Scan for the cell matching the given text and deliver its [x, y] coordinate at center. 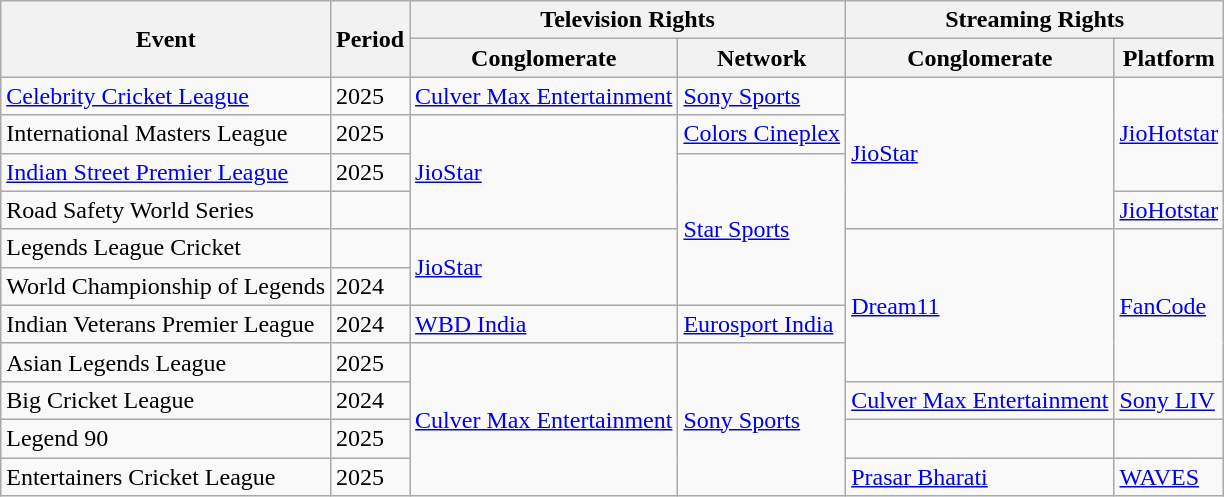
Indian Street Premier League [166, 172]
International Masters League [166, 134]
Eurosport India [762, 324]
Colors Cineplex [762, 134]
Television Rights [628, 20]
Asian Legends League [166, 362]
Period [370, 39]
Platform [1169, 58]
Legend 90 [166, 438]
Dream11 [980, 305]
Road Safety World Series [166, 210]
Streaming Rights [1035, 20]
Event [166, 39]
Celebrity Cricket League [166, 96]
Big Cricket League [166, 400]
Network [762, 58]
Prasar Bharati [980, 477]
FanCode [1169, 305]
Sony LIV [1169, 400]
WAVES [1169, 477]
Entertainers Cricket League [166, 477]
Legends League Cricket [166, 248]
WBD India [544, 324]
Star Sports [762, 229]
World Championship of Legends [166, 286]
Indian Veterans Premier League [166, 324]
